Identify which cell holds the provided text, then report its (X, Y) central coordinate. 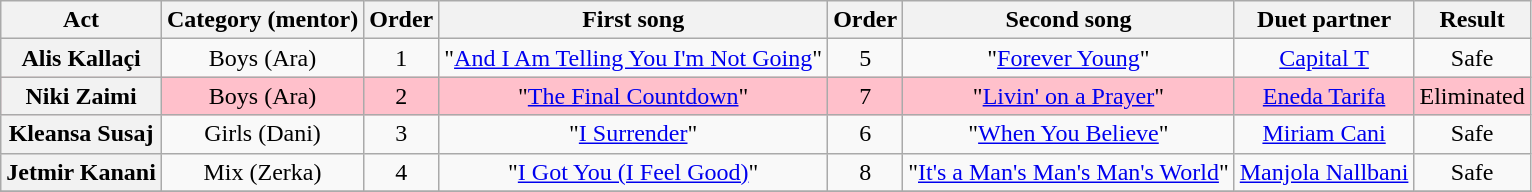
Mix (Zerka) (262, 172)
"It's a Man's Man's Man's World" (1069, 172)
Niki Zaimi (82, 96)
"Livin' on a Prayer" (1069, 96)
Capital T (1324, 58)
6 (866, 134)
Eliminated (1472, 96)
1 (402, 58)
Kleansa Susaj (82, 134)
Act (82, 20)
Miriam Cani (1324, 134)
"I Surrender" (634, 134)
5 (866, 58)
"When You Believe" (1069, 134)
"And I Am Telling You I'm Not Going" (634, 58)
First song (634, 20)
4 (402, 172)
8 (866, 172)
Category (mentor) (262, 20)
7 (866, 96)
2 (402, 96)
Manjola Nallbani (1324, 172)
Duet partner (1324, 20)
Second song (1069, 20)
"The Final Countdown" (634, 96)
Result (1472, 20)
"I Got You (I Feel Good)" (634, 172)
Alis Kallaçi (82, 58)
3 (402, 134)
"Forever Young" (1069, 58)
Jetmir Kanani (82, 172)
Girls (Dani) (262, 134)
Eneda Tarifa (1324, 96)
